Extract the (X, Y) coordinate from the center of the cell holding the provided text.  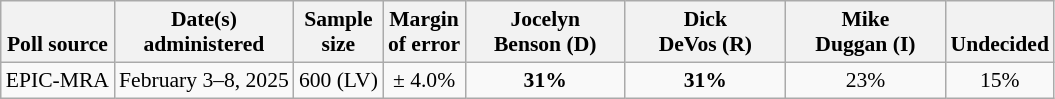
February 3–8, 2025 (204, 80)
MikeDuggan (I) (865, 32)
15% (1000, 80)
23% (865, 80)
JocelynBenson (D) (545, 32)
Samplesize (338, 32)
600 (LV) (338, 80)
Undecided (1000, 32)
Marginof error (424, 32)
Date(s)administered (204, 32)
DickDeVos (R) (705, 32)
Poll source (58, 32)
± 4.0% (424, 80)
EPIC-MRA (58, 80)
